Search for the cell housing the specified text and yield its [X, Y] center coordinate. 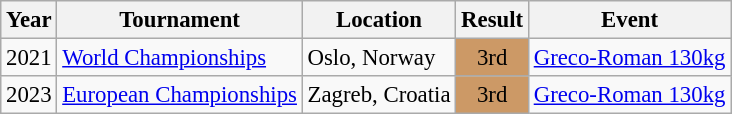
2023 [29, 95]
Location [379, 20]
World Championships [180, 58]
European Championships [180, 95]
Year [29, 20]
Result [492, 20]
2021 [29, 58]
Oslo, Norway [379, 58]
Tournament [180, 20]
Zagreb, Croatia [379, 95]
Event [629, 20]
